Locate the cell with the specified text and output its [x, y] center coordinate. 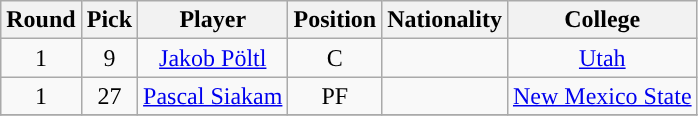
Nationality [445, 20]
27 [109, 96]
Position [335, 20]
College [602, 20]
PF [335, 96]
Player [213, 20]
New Mexico State [602, 96]
Jakob Pöltl [213, 58]
Pascal Siakam [213, 96]
9 [109, 58]
Pick [109, 20]
Utah [602, 58]
C [335, 58]
Round [41, 20]
